Scan for the cell matching the given text and deliver its [x, y] coordinate at center. 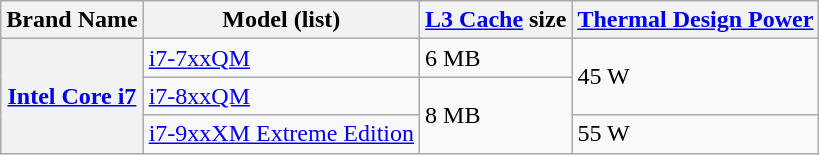
Brand Name [72, 20]
Thermal Design Power [696, 20]
8 MB [496, 115]
6 MB [496, 58]
i7-7xxQM [281, 58]
Intel Core i7 [72, 96]
Model (list) [281, 20]
i7-9xxXM Extreme Edition [281, 134]
45 W [696, 77]
L3 Cache size [496, 20]
55 W [696, 134]
i7-8xxQM [281, 96]
